From the cell containing the given text, extract its center point as [X, Y] coordinate. 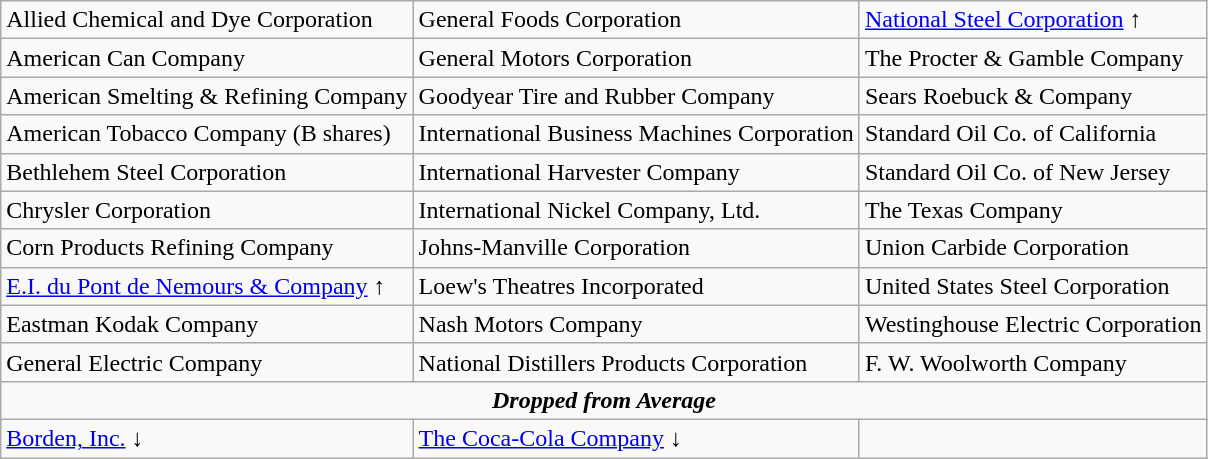
The Procter & Gamble Company [1033, 58]
Bethlehem Steel Corporation [207, 172]
International Nickel Company, Ltd. [636, 210]
Dropped from Average [604, 400]
United States Steel Corporation [1033, 286]
E.I. du Pont de Nemours & Company ↑ [207, 286]
Allied Chemical and Dye Corporation [207, 20]
Standard Oil Co. of California [1033, 134]
General Motors Corporation [636, 58]
Johns-Manville Corporation [636, 248]
Chrysler Corporation [207, 210]
Corn Products Refining Company [207, 248]
General Electric Company [207, 362]
Westinghouse Electric Corporation [1033, 324]
Borden, Inc. ↓ [207, 438]
Union Carbide Corporation [1033, 248]
International Business Machines Corporation [636, 134]
The Texas Company [1033, 210]
F. W. Woolworth Company [1033, 362]
Loew's Theatres Incorporated [636, 286]
Standard Oil Co. of New Jersey [1033, 172]
The Coca-Cola Company ↓ [636, 438]
American Tobacco Company (B shares) [207, 134]
Nash Motors Company [636, 324]
American Can Company [207, 58]
National Distillers Products Corporation [636, 362]
Goodyear Tire and Rubber Company [636, 96]
Eastman Kodak Company [207, 324]
National Steel Corporation ↑ [1033, 20]
American Smelting & Refining Company [207, 96]
Sears Roebuck & Company [1033, 96]
International Harvester Company [636, 172]
General Foods Corporation [636, 20]
